For the text-containing cell, return its midpoint in [X, Y] coordinate format. 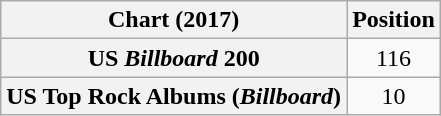
Chart (2017) [174, 20]
US Top Rock Albums (Billboard) [174, 96]
Position [394, 20]
US Billboard 200 [174, 58]
10 [394, 96]
116 [394, 58]
